Determine the (X, Y) coordinate at the center of the cell enclosing the given text.  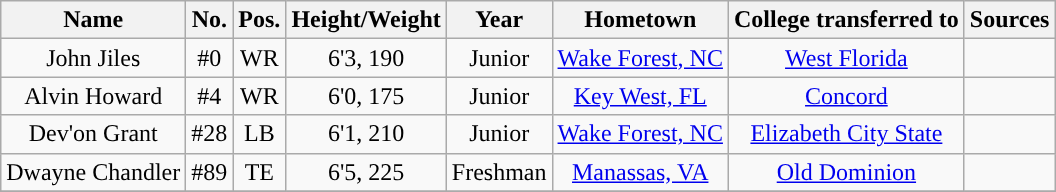
#28 (210, 134)
6'5, 225 (366, 172)
West Florida (846, 58)
John Jiles (94, 58)
Sources (1010, 20)
#0 (210, 58)
Freshman (499, 172)
TE (260, 172)
Year (499, 20)
#4 (210, 96)
Alvin Howard (94, 96)
6'0, 175 (366, 96)
Dev'on Grant (94, 134)
Dwayne Chandler (94, 172)
LB (260, 134)
Old Dominion (846, 172)
Height/Weight (366, 20)
Name (94, 20)
Pos. (260, 20)
Key West, FL (640, 96)
Manassas, VA (640, 172)
No. (210, 20)
6'3, 190 (366, 58)
6'1, 210 (366, 134)
Hometown (640, 20)
Concord (846, 96)
Elizabeth City State (846, 134)
#89 (210, 172)
College transferred to (846, 20)
